Search for the cell housing the specified text and yield its (X, Y) center coordinate. 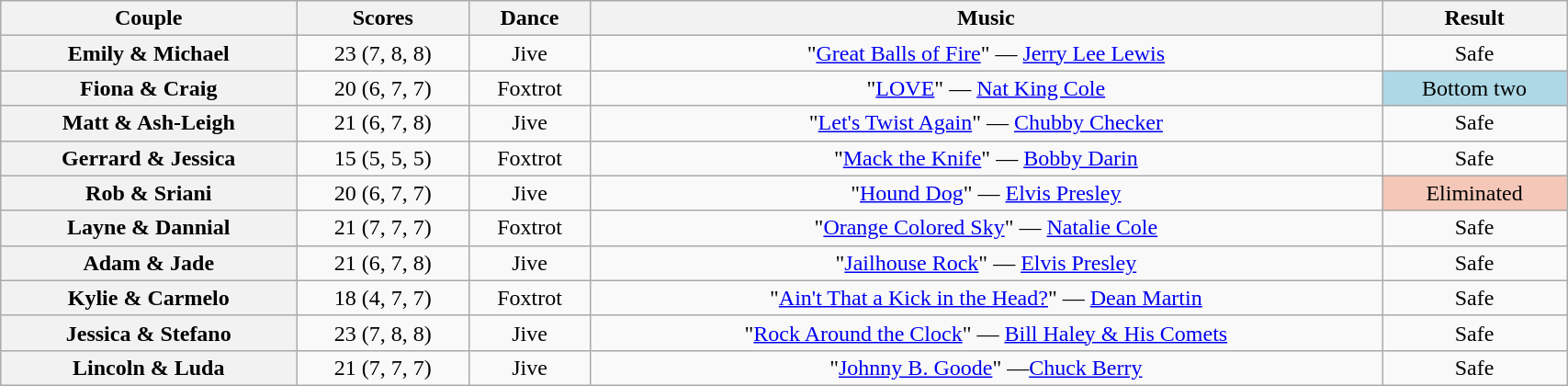
Result (1475, 18)
"Great Balls of Fire" — Jerry Lee Lewis (986, 53)
Bottom two (1475, 88)
Scores (383, 18)
18 (4, 7, 7) (383, 298)
"Rock Around the Clock" — Bill Haley & His Comets (986, 333)
Fiona & Craig (149, 88)
"Hound Dog" — Elvis Presley (986, 193)
Layne & Dannial (149, 228)
"Let's Twist Again" — Chubby Checker (986, 123)
Adam & Jade (149, 263)
Music (986, 18)
Emily & Michael (149, 53)
Gerrard & Jessica (149, 158)
Matt & Ash-Leigh (149, 123)
15 (5, 5, 5) (383, 158)
Lincoln & Luda (149, 368)
"Orange Colored Sky" — Natalie Cole (986, 228)
Jessica & Stefano (149, 333)
Couple (149, 18)
Dance (529, 18)
"LOVE" — Nat King Cole (986, 88)
"Jailhouse Rock" — Elvis Presley (986, 263)
Kylie & Carmelo (149, 298)
"Ain't That a Kick in the Head?" — Dean Martin (986, 298)
Eliminated (1475, 193)
"Johnny B. Goode" —Chuck Berry (986, 368)
Rob & Sriani (149, 193)
"Mack the Knife" — Bobby Darin (986, 158)
